Pinpoint the cell where the given text exists, returning its (x, y) midpoint coordinate. 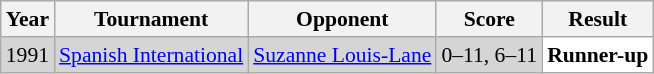
Runner-up (598, 55)
Opponent (342, 19)
Tournament (151, 19)
Suzanne Louis-Lane (342, 55)
Year (28, 19)
1991 (28, 55)
Result (598, 19)
Score (489, 19)
Spanish International (151, 55)
0–11, 6–11 (489, 55)
